Capture the cell that displays the provided text and extract its (X, Y) central coordinate. 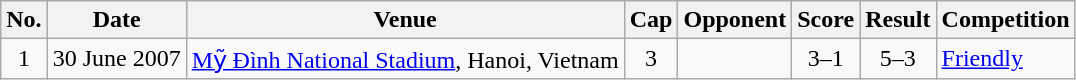
Cap (651, 20)
3–1 (826, 59)
Mỹ Đình National Stadium, Hanoi, Vietnam (405, 59)
Venue (405, 20)
Competition (1006, 20)
Score (826, 20)
Date (116, 20)
3 (651, 59)
5–3 (898, 59)
Result (898, 20)
1 (24, 59)
Opponent (735, 20)
30 June 2007 (116, 59)
Friendly (1006, 59)
No. (24, 20)
